For the text-containing cell, return its midpoint in (x, y) coordinate format. 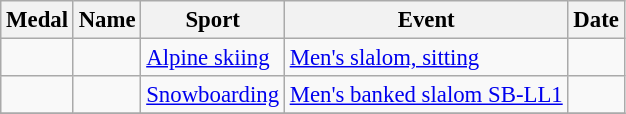
Date (596, 20)
Event (426, 20)
Snowboarding (212, 95)
Men's slalom, sitting (426, 58)
Sport (212, 20)
Men's banked slalom SB-LL1 (426, 95)
Medal (38, 20)
Alpine skiing (212, 58)
Name (107, 20)
